Return (X, Y) of the center of cell containing provided text 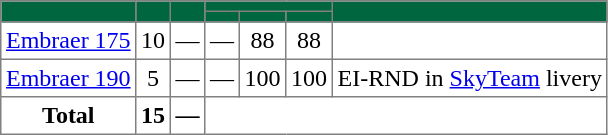
Embraer 190 (68, 78)
15 (153, 116)
Total (68, 116)
10 (153, 41)
Embraer 175 (68, 41)
5 (153, 78)
EI-RND in SkyTeam livery (470, 78)
